Provide the (X, Y) coordinate of the cell's center where the given text is located.  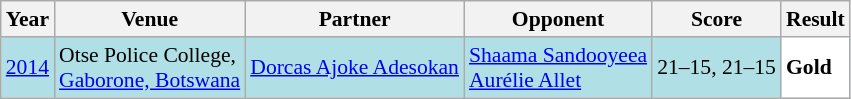
Opponent (558, 19)
Result (816, 19)
Gold (816, 68)
2014 (28, 68)
Score (716, 19)
Dorcas Ajoke Adesokan (354, 68)
Venue (150, 19)
21–15, 21–15 (716, 68)
Otse Police College,Gaborone, Botswana (150, 68)
Shaama Sandooyeea Aurélie Allet (558, 68)
Year (28, 19)
Partner (354, 19)
